From the cell containing the given text, extract its center point as [X, Y] coordinate. 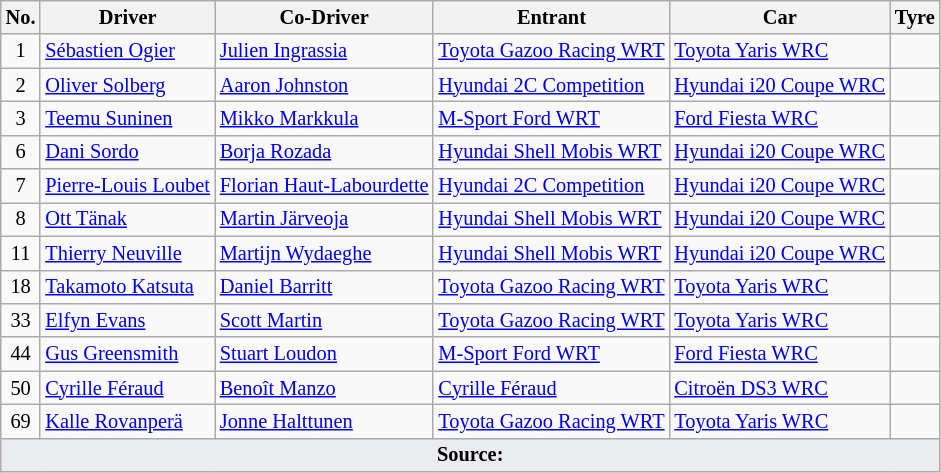
Oliver Solberg [127, 85]
Pierre-Louis Loubet [127, 186]
Borja Rozada [324, 152]
8 [21, 219]
33 [21, 320]
Stuart Loudon [324, 354]
7 [21, 186]
1 [21, 51]
Mikko Markkula [324, 118]
Driver [127, 17]
Elfyn Evans [127, 320]
Florian Haut-Labourdette [324, 186]
Tyre [915, 17]
Source: [470, 455]
Dani Sordo [127, 152]
2 [21, 85]
Martijn Wydaeghe [324, 253]
6 [21, 152]
Co-Driver [324, 17]
Kalle Rovanperä [127, 421]
No. [21, 17]
69 [21, 421]
44 [21, 354]
Benoît Manzo [324, 388]
Daniel Barritt [324, 287]
Gus Greensmith [127, 354]
Aaron Johnston [324, 85]
Ott Tänak [127, 219]
18 [21, 287]
Entrant [551, 17]
Car [780, 17]
Martin Järveoja [324, 219]
11 [21, 253]
Takamoto Katsuta [127, 287]
Thierry Neuville [127, 253]
50 [21, 388]
Scott Martin [324, 320]
Julien Ingrassia [324, 51]
3 [21, 118]
Sébastien Ogier [127, 51]
Citroën DS3 WRC [780, 388]
Jonne Halttunen [324, 421]
Teemu Suninen [127, 118]
